Capture the cell that displays the provided text and extract its [x, y] central coordinate. 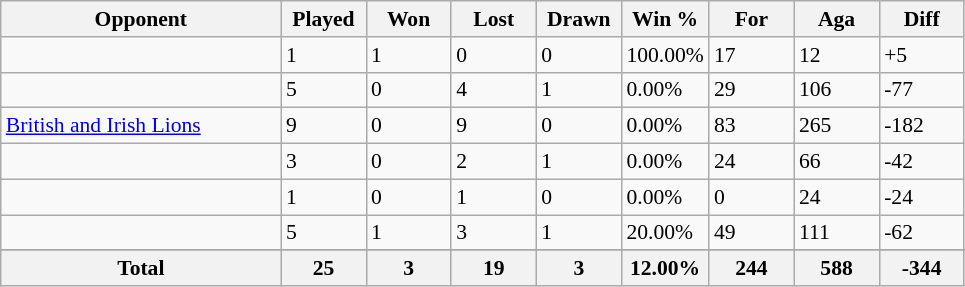
20.00% [664, 233]
Total [141, 269]
-42 [922, 162]
265 [836, 126]
-344 [922, 269]
244 [752, 269]
66 [836, 162]
17 [752, 55]
588 [836, 269]
19 [494, 269]
Lost [494, 19]
Played [324, 19]
Aga [836, 19]
49 [752, 233]
Win % [664, 19]
Opponent [141, 19]
-24 [922, 197]
4 [494, 90]
100.00% [664, 55]
+5 [922, 55]
British and Irish Lions [141, 126]
12.00% [664, 269]
-182 [922, 126]
2 [494, 162]
Diff [922, 19]
-62 [922, 233]
83 [752, 126]
-77 [922, 90]
Won [408, 19]
Drawn [578, 19]
25 [324, 269]
For [752, 19]
12 [836, 55]
111 [836, 233]
106 [836, 90]
29 [752, 90]
